Output the (X, Y) coordinate of the center of the cell containing the given text.  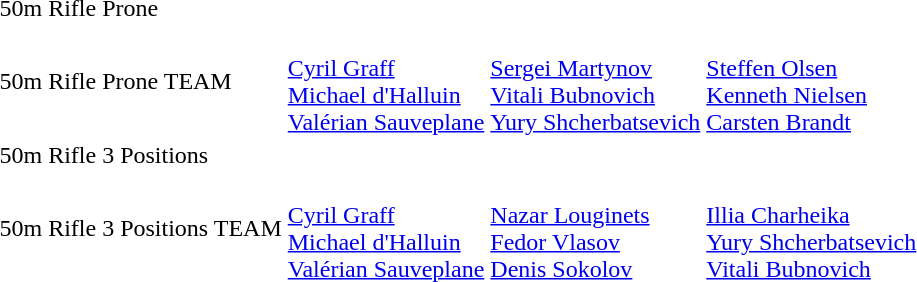
Sergei MartynovVitali BubnovichYury Shcherbatsevich (596, 82)
Cyril GraffMichael d'HalluinValérian Sauveplane (386, 82)
